Identify which cell holds the provided text, then report its (X, Y) central coordinate. 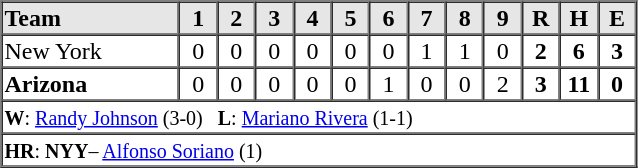
E (617, 18)
9 (503, 18)
New York (91, 50)
Team (91, 18)
HR: NYY– Alfonso Soriano (1) (319, 150)
7 (427, 18)
4 (312, 18)
W: Randy Johnson (3-0) L: Mariano Rivera (1-1) (319, 116)
Arizona (91, 84)
5 (350, 18)
H (579, 18)
11 (579, 84)
R (541, 18)
8 (465, 18)
